Locate the cell with the specified text and output its (X, Y) center coordinate. 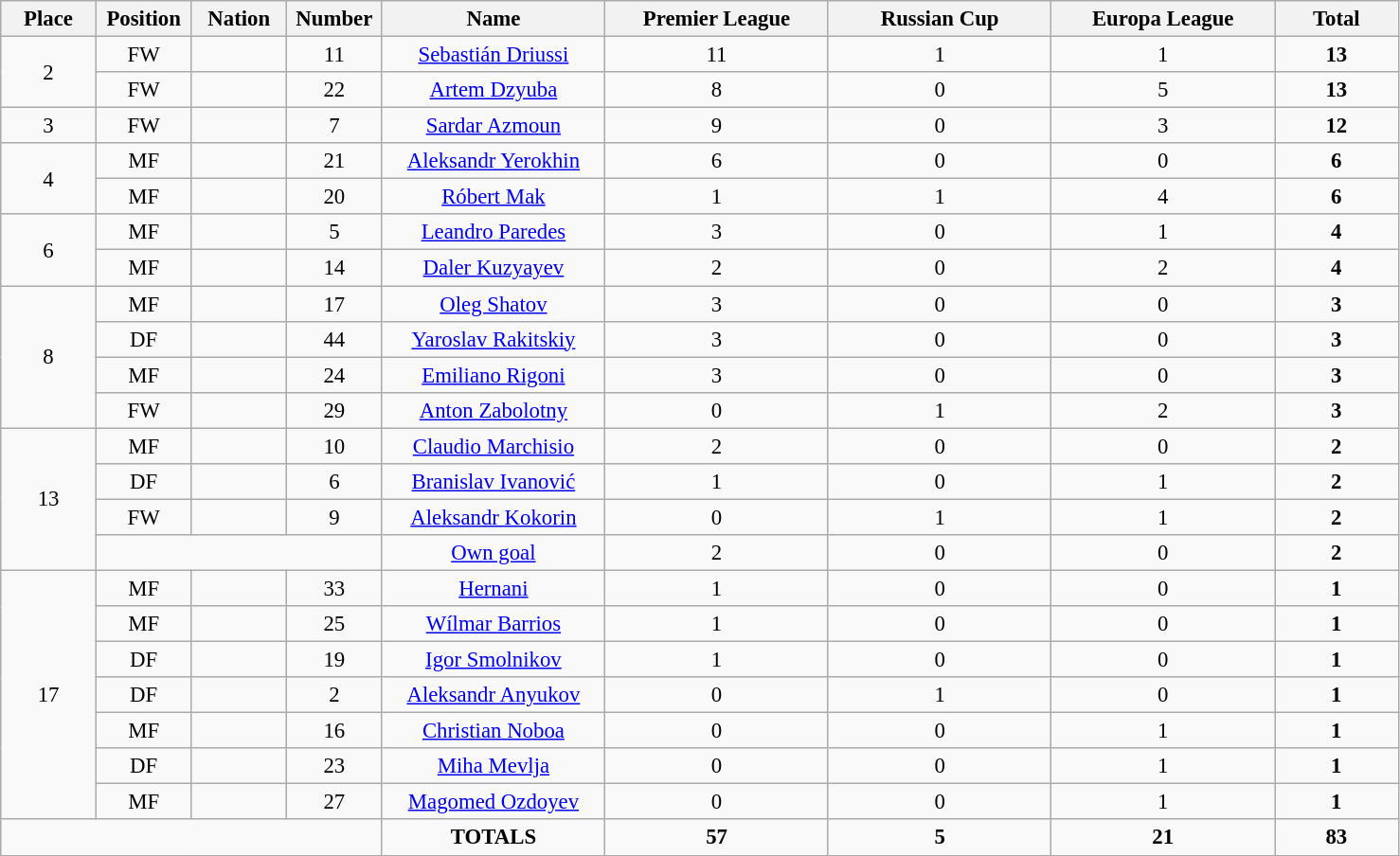
Place (49, 19)
Anton Zabolotny (494, 410)
Christian Noboa (494, 731)
25 (335, 624)
Hernani (494, 588)
Branislav Ivanović (494, 482)
Leandro Paredes (494, 232)
Igor Smolnikov (494, 660)
12 (1337, 126)
Emiliano Rigoni (494, 375)
83 (1337, 838)
24 (335, 375)
7 (335, 126)
Sebastián Driussi (494, 55)
Russian Cup (940, 19)
10 (335, 446)
Magomed Ozdoyev (494, 802)
Position (144, 19)
Total (1337, 19)
Daler Kuzyayev (494, 268)
33 (335, 588)
Aleksandr Anyukov (494, 695)
27 (335, 802)
Aleksandr Yerokhin (494, 161)
Sardar Azmoun (494, 126)
23 (335, 766)
Wílmar Barrios (494, 624)
44 (335, 339)
20 (335, 197)
Own goal (494, 553)
14 (335, 268)
Artem Dzyuba (494, 90)
Miha Mevlja (494, 766)
Aleksandr Kokorin (494, 517)
57 (717, 838)
Claudio Marchisio (494, 446)
22 (335, 90)
Premier League (717, 19)
Oleg Shatov (494, 304)
TOTALS (494, 838)
29 (335, 410)
Number (335, 19)
19 (335, 660)
Nation (239, 19)
Europa League (1163, 19)
16 (335, 731)
Róbert Mak (494, 197)
Yaroslav Rakitskiy (494, 339)
Name (494, 19)
